Output the [x, y] coordinate of the center of the cell containing the given text.  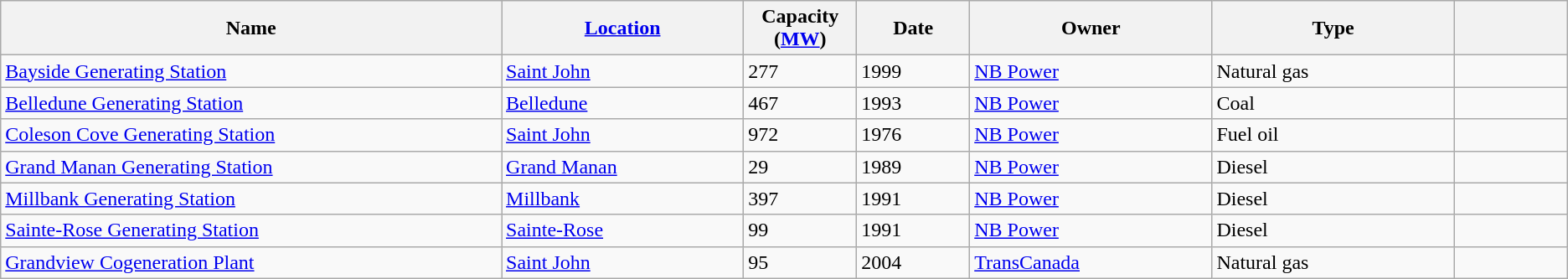
Name [251, 28]
TransCanada [1091, 262]
1999 [913, 71]
Location [623, 28]
1989 [913, 167]
Millbank [623, 199]
Grand Manan [623, 167]
467 [801, 103]
Belledune Generating Station [251, 103]
Belledune [623, 103]
Coal [1333, 103]
277 [801, 71]
95 [801, 262]
29 [801, 167]
Grandview Cogeneration Plant [251, 262]
1976 [913, 135]
Bayside Generating Station [251, 71]
Owner [1091, 28]
Fuel oil [1333, 135]
2004 [913, 262]
Sainte-Rose Generating Station [251, 230]
Grand Manan Generating Station [251, 167]
397 [801, 199]
99 [801, 230]
Coleson Cove Generating Station [251, 135]
972 [801, 135]
Capacity (MW) [801, 28]
Type [1333, 28]
Millbank Generating Station [251, 199]
1993 [913, 103]
Sainte-Rose [623, 230]
Date [913, 28]
